Provide the (x, y) coordinate of the cell's center where the given text is located.  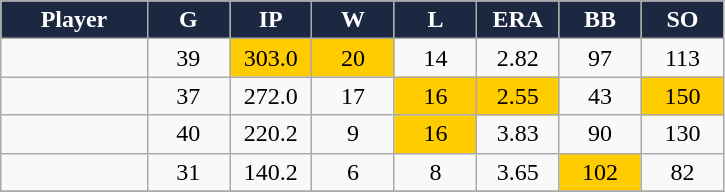
37 (188, 96)
L (435, 20)
G (188, 20)
6 (353, 172)
97 (600, 58)
SO (682, 20)
40 (188, 134)
220.2 (271, 134)
14 (435, 58)
8 (435, 172)
82 (682, 172)
20 (353, 58)
17 (353, 96)
IP (271, 20)
150 (682, 96)
102 (600, 172)
113 (682, 58)
9 (353, 134)
140.2 (271, 172)
2.82 (518, 58)
BB (600, 20)
39 (188, 58)
272.0 (271, 96)
2.55 (518, 96)
43 (600, 96)
130 (682, 134)
303.0 (271, 58)
3.65 (518, 172)
90 (600, 134)
W (353, 20)
31 (188, 172)
ERA (518, 20)
3.83 (518, 134)
Player (74, 20)
